Detect which cell encompasses the target text, then output its (x, y) center coordinate. 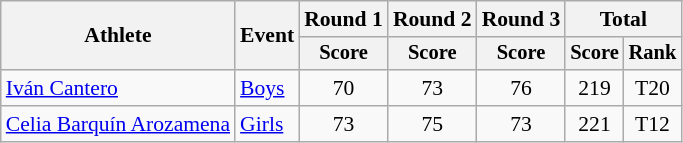
70 (344, 88)
221 (594, 124)
Total (623, 19)
Boys (267, 88)
76 (522, 88)
Round 1 (344, 19)
Round 3 (522, 19)
Rank (653, 54)
T20 (653, 88)
219 (594, 88)
75 (432, 124)
Iván Cantero (118, 88)
Girls (267, 124)
Round 2 (432, 19)
T12 (653, 124)
Celia Barquín Arozamena (118, 124)
Athlete (118, 36)
Event (267, 36)
